Determine the (X, Y) coordinate at the center of the cell enclosing the given text.  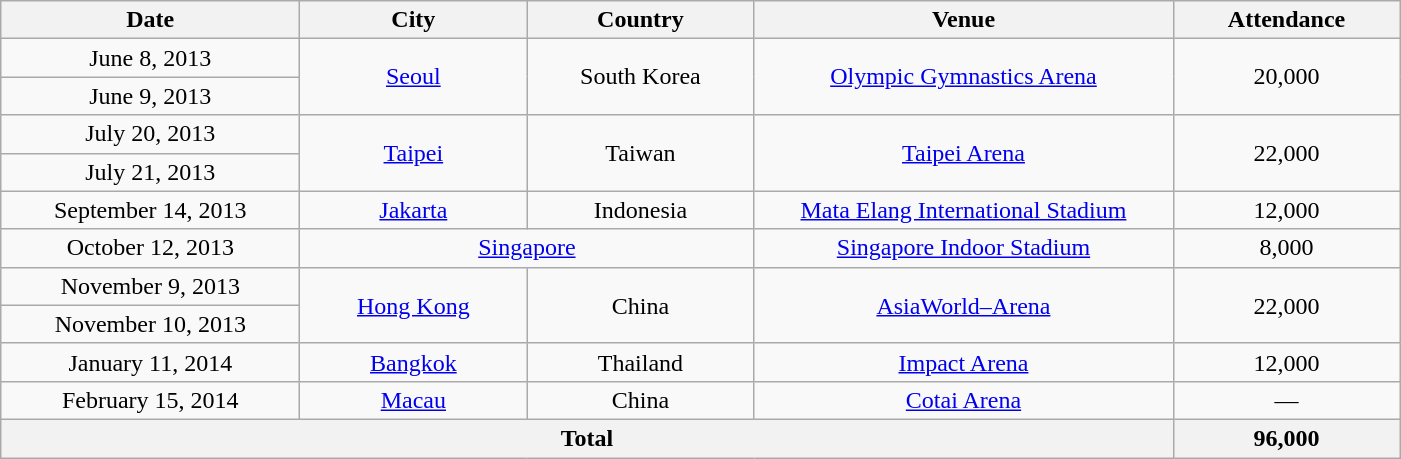
South Korea (640, 77)
Singapore Indoor Stadium (964, 248)
July 20, 2013 (150, 134)
November 9, 2013 (150, 286)
October 12, 2013 (150, 248)
January 11, 2014 (150, 362)
Date (150, 20)
Mata Elang International Stadium (964, 210)
Venue (964, 20)
Cotai Arena (964, 400)
96,000 (1286, 438)
June 9, 2013 (150, 96)
February 15, 2014 (150, 400)
July 21, 2013 (150, 172)
AsiaWorld–Arena (964, 305)
20,000 (1286, 77)
Macau (414, 400)
September 14, 2013 (150, 210)
Taiwan (640, 153)
Impact Arena (964, 362)
City (414, 20)
Olympic Gymnastics Arena (964, 77)
Thailand (640, 362)
Jakarta (414, 210)
November 10, 2013 (150, 324)
— (1286, 400)
Country (640, 20)
Total (587, 438)
Taipei (414, 153)
Bangkok (414, 362)
Attendance (1286, 20)
June 8, 2013 (150, 58)
Singapore (527, 248)
8,000 (1286, 248)
Taipei Arena (964, 153)
Hong Kong (414, 305)
Indonesia (640, 210)
Seoul (414, 77)
